Scan for the cell matching the given text and deliver its [x, y] coordinate at center. 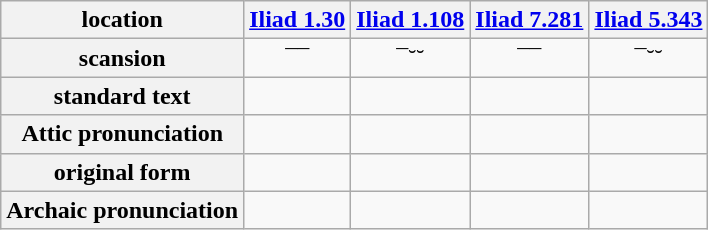
Iliad 7.281 [530, 20]
Attic pronunciation [122, 134]
Iliad 1.30 [298, 20]
Iliad 5.343 [648, 20]
location [122, 20]
original form [122, 172]
Archaic pronunciation [122, 210]
standard text [122, 96]
Iliad 1.108 [410, 20]
scansion [122, 58]
